Pinpoint the cell where the given text exists, returning its [x, y] midpoint coordinate. 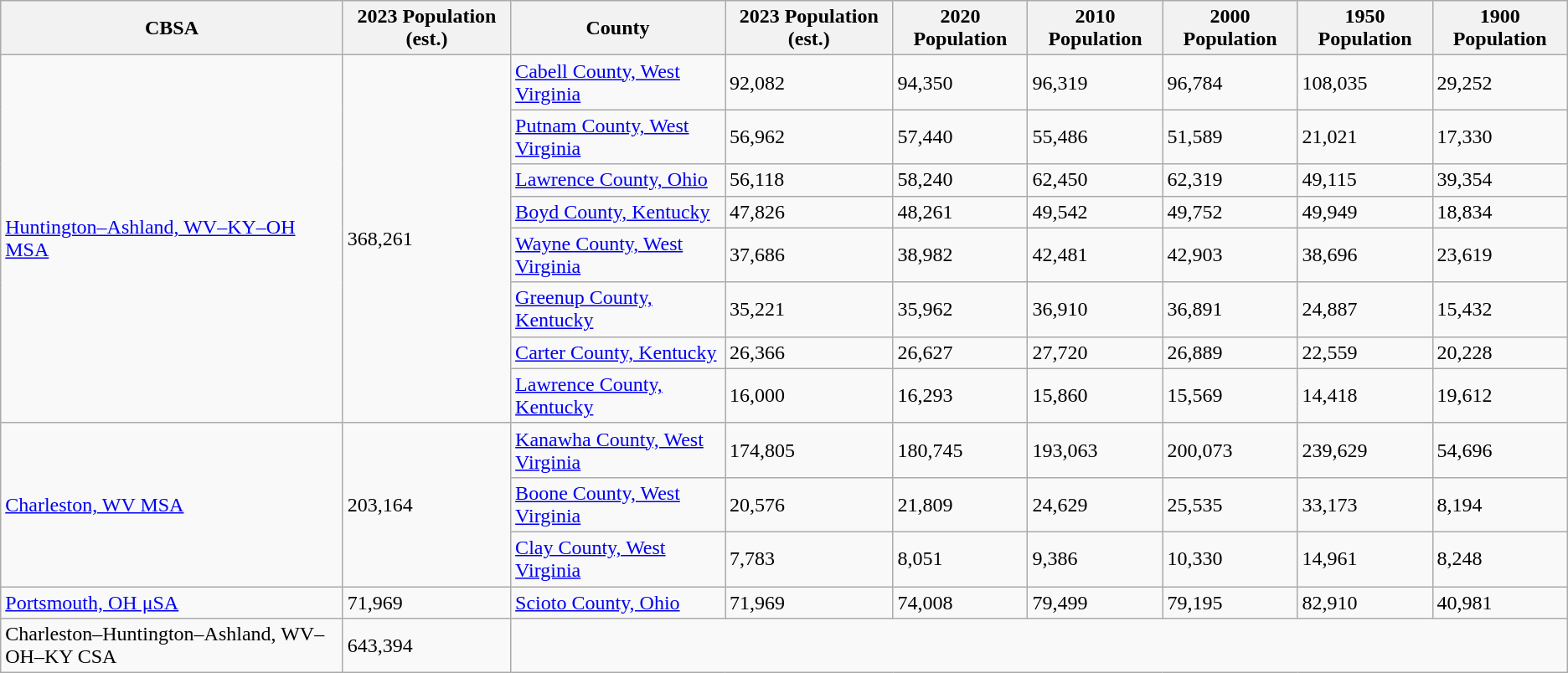
74,008 [960, 602]
21,809 [960, 504]
Boyd County, Kentucky [618, 212]
239,629 [1365, 450]
54,696 [1499, 450]
96,784 [1230, 82]
193,063 [1096, 450]
CBSA [172, 28]
18,834 [1499, 212]
56,962 [809, 137]
174,805 [809, 450]
21,021 [1365, 137]
96,319 [1096, 82]
38,982 [960, 254]
8,194 [1499, 504]
26,366 [809, 352]
Boone County, West Virginia [618, 504]
200,073 [1230, 450]
203,164 [426, 504]
Scioto County, Ohio [618, 602]
14,418 [1365, 395]
49,949 [1365, 212]
38,696 [1365, 254]
108,035 [1365, 82]
Kanawha County, West Virginia [618, 450]
Cabell County, West Virginia [618, 82]
20,576 [809, 504]
36,891 [1230, 310]
Wayne County, West Virginia [618, 254]
33,173 [1365, 504]
49,752 [1230, 212]
Charleston, WV MSA [172, 504]
7,783 [809, 559]
94,350 [960, 82]
8,248 [1499, 559]
Carter County, Kentucky [618, 352]
36,910 [1096, 310]
55,486 [1096, 137]
62,319 [1230, 180]
17,330 [1499, 137]
16,293 [960, 395]
2000 Population [1230, 28]
Lawrence County, Kentucky [618, 395]
48,261 [960, 212]
92,082 [809, 82]
79,499 [1096, 602]
Greenup County, Kentucky [618, 310]
39,354 [1499, 180]
15,432 [1499, 310]
58,240 [960, 180]
51,589 [1230, 137]
25,535 [1230, 504]
24,887 [1365, 310]
23,619 [1499, 254]
22,559 [1365, 352]
Charleston–Huntington–Ashland, WV–OH–KY CSA [172, 646]
9,386 [1096, 559]
35,962 [960, 310]
79,195 [1230, 602]
42,903 [1230, 254]
15,569 [1230, 395]
368,261 [426, 239]
47,826 [809, 212]
10,330 [1230, 559]
26,889 [1230, 352]
37,686 [809, 254]
180,745 [960, 450]
16,000 [809, 395]
14,961 [1365, 559]
40,981 [1499, 602]
27,720 [1096, 352]
20,228 [1499, 352]
Huntington–Ashland, WV–KY–OH MSA [172, 239]
26,627 [960, 352]
Lawrence County, Ohio [618, 180]
29,252 [1499, 82]
1900 Population [1499, 28]
62,450 [1096, 180]
42,481 [1096, 254]
2010 Population [1096, 28]
1950 Population [1365, 28]
2020 Population [960, 28]
57,440 [960, 137]
82,910 [1365, 602]
County [618, 28]
15,860 [1096, 395]
49,542 [1096, 212]
Clay County, West Virginia [618, 559]
8,051 [960, 559]
49,115 [1365, 180]
Portsmouth, OH μSA [172, 602]
35,221 [809, 310]
19,612 [1499, 395]
Putnam County, West Virginia [618, 137]
24,629 [1096, 504]
56,118 [809, 180]
643,394 [426, 646]
